Capture the cell that displays the provided text and extract its [x, y] central coordinate. 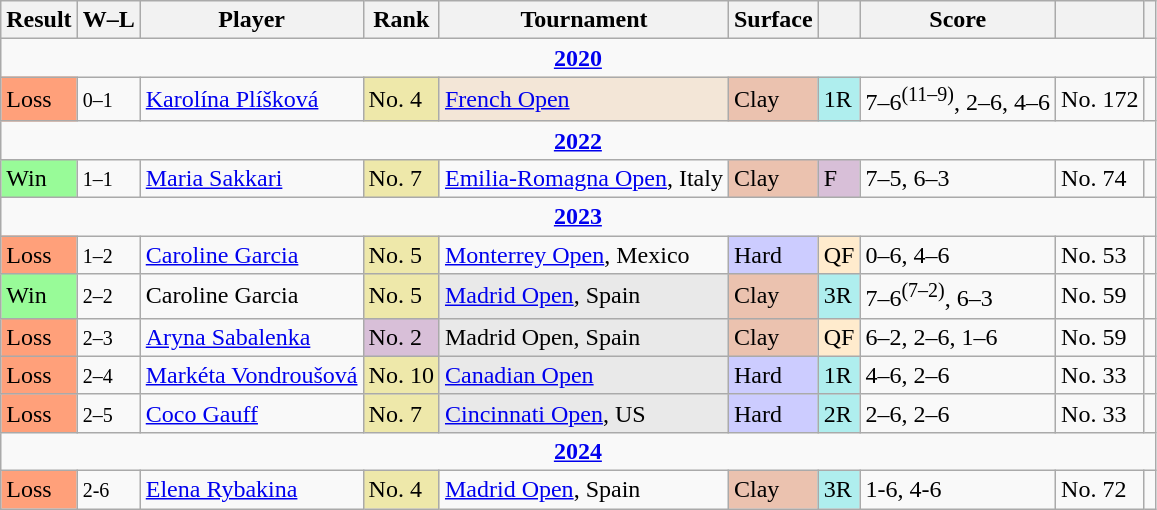
Monterrey Open, Mexico [584, 255]
7–6(7–2), 6–3 [958, 296]
Markéta Vondroušová [252, 375]
Cincinnati Open, US [584, 413]
Canadian Open [584, 375]
2–6, 2–6 [958, 413]
Result [39, 20]
No. 53 [1100, 255]
Rank [401, 20]
1-6, 4-6 [958, 489]
No. 72 [1100, 489]
2022 [578, 140]
Maria Sakkari [252, 178]
7–5, 6–3 [958, 178]
0–1 [108, 100]
1–1 [108, 178]
7–6(11–9), 2–6, 4–6 [958, 100]
2–5 [108, 413]
Player [252, 20]
Elena Rybakina [252, 489]
4–6, 2–6 [958, 375]
Karolína Plíšková [252, 100]
Score [958, 20]
F [839, 178]
Coco Gauff [252, 413]
2-6 [108, 489]
No. 2 [401, 337]
No. 10 [401, 375]
2R [839, 413]
2020 [578, 58]
W–L [108, 20]
No. 172 [1100, 100]
2–2 [108, 296]
No. 74 [1100, 178]
1–2 [108, 255]
Tournament [584, 20]
Aryna Sabalenka [252, 337]
0–6, 4–6 [958, 255]
Emilia-Romagna Open, Italy [584, 178]
2023 [578, 217]
French Open [584, 100]
6–2, 2–6, 1–6 [958, 337]
2–3 [108, 337]
Surface [773, 20]
2–4 [108, 375]
2024 [578, 451]
